Scan for the cell matching the given text and deliver its (X, Y) coordinate at center. 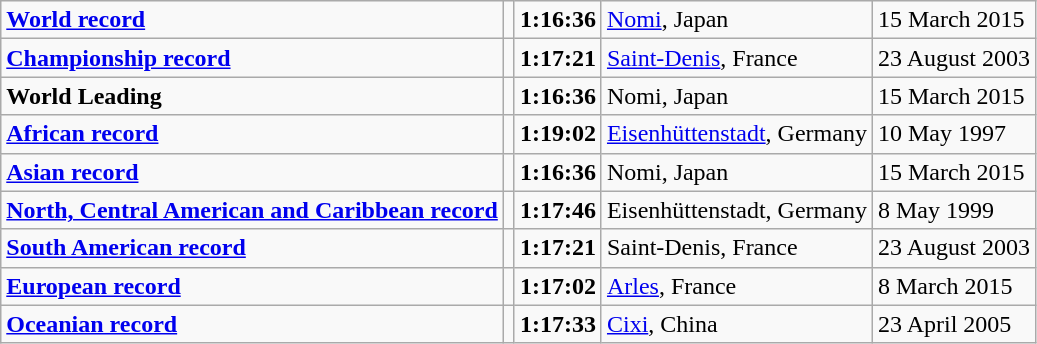
1:19:02 (558, 134)
8 May 1999 (954, 210)
African record (252, 134)
1:17:33 (558, 324)
Championship record (252, 58)
10 May 1997 (954, 134)
North, Central American and Caribbean record (252, 210)
Cixi, China (736, 324)
Arles, France (736, 286)
World record (252, 20)
South American record (252, 248)
1:17:46 (558, 210)
Oceanian record (252, 324)
1:17:02 (558, 286)
8 March 2015 (954, 286)
European record (252, 286)
World Leading (252, 96)
23 April 2005 (954, 324)
Asian record (252, 172)
